Output the [X, Y] coordinate of the center of the cell containing the given text.  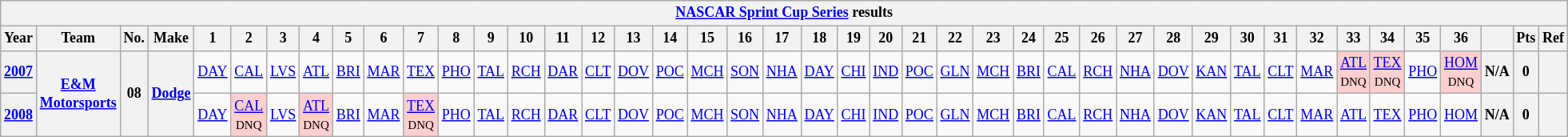
30 [1248, 38]
15 [707, 38]
26 [1098, 38]
CALDNQ [249, 115]
6 [384, 38]
29 [1212, 38]
27 [1136, 38]
Team [78, 38]
1 [213, 38]
34 [1387, 38]
9 [491, 38]
13 [634, 38]
Pts [1526, 38]
10 [526, 38]
21 [920, 38]
11 [563, 38]
2 [249, 38]
2007 [19, 72]
NASCAR Sprint Cup Series results [785, 13]
32 [1317, 38]
4 [316, 38]
No. [134, 38]
18 [819, 38]
08 [134, 93]
Year [19, 38]
12 [598, 38]
HOM [1461, 115]
19 [854, 38]
31 [1280, 38]
17 [782, 38]
3 [283, 38]
23 [993, 38]
HOMDNQ [1461, 72]
25 [1061, 38]
8 [456, 38]
20 [885, 38]
E&M Motorsports [78, 93]
14 [670, 38]
35 [1423, 38]
16 [745, 38]
36 [1461, 38]
2008 [19, 115]
22 [955, 38]
5 [348, 38]
Dodge [171, 93]
7 [421, 38]
Ref [1554, 38]
28 [1173, 38]
Make [171, 38]
33 [1354, 38]
24 [1029, 38]
